For the text-containing cell, return its midpoint in (X, Y) coordinate format. 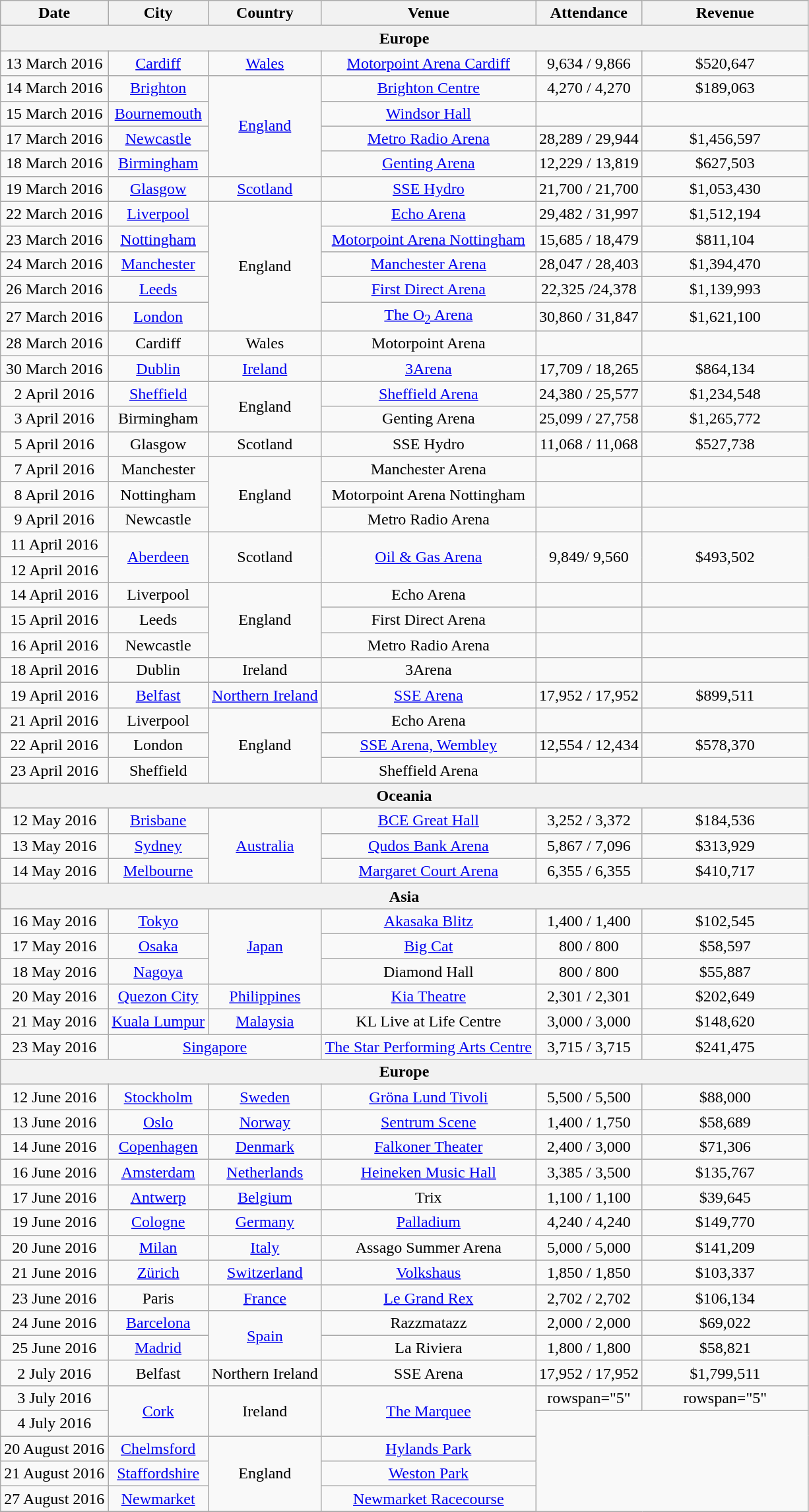
Spain (265, 1335)
$410,717 (725, 871)
$1,394,470 (725, 264)
Gröna Lund Tivoli (428, 1097)
Antwerp (158, 1197)
24,380 / 25,577 (589, 394)
13 March 2016 (54, 63)
29,482 / 31,997 (589, 214)
21 June 2016 (54, 1273)
5,867 / 7,096 (589, 846)
Date (54, 13)
20 August 2016 (54, 1449)
27 March 2016 (54, 317)
2 July 2016 (54, 1373)
5 April 2016 (54, 444)
$578,370 (725, 745)
Trix (428, 1197)
28 March 2016 (54, 344)
The Marquee (428, 1410)
1,100 / 1,100 (589, 1197)
18 April 2016 (54, 670)
19 June 2016 (54, 1222)
21 August 2016 (54, 1474)
25,099 / 27,758 (589, 419)
Windsor Hall (428, 113)
Belgium (265, 1197)
The Star Performing Arts Centre (428, 1047)
$69,022 (725, 1323)
Motorpoint Arena Cardiff (428, 63)
Newmarket (158, 1499)
Brighton Centre (428, 88)
22 March 2016 (54, 214)
Milan (158, 1247)
Cologne (158, 1222)
15 March 2016 (54, 113)
Brighton (158, 88)
25 June 2016 (54, 1348)
27 August 2016 (54, 1499)
Barcelona (158, 1323)
Akasaka Blitz (428, 921)
2 April 2016 (54, 394)
Quezon City (158, 996)
3 July 2016 (54, 1398)
Copenhagen (158, 1147)
15,685 / 18,479 (589, 239)
$202,649 (725, 996)
23 March 2016 (54, 239)
Country (265, 13)
Aberdeen (158, 557)
20 May 2016 (54, 996)
Bournemouth (158, 113)
$141,209 (725, 1247)
$627,503 (725, 164)
$1,621,100 (725, 317)
16 May 2016 (54, 921)
Nagoya (158, 971)
11,068 / 11,068 (589, 444)
14 April 2016 (54, 594)
Razzmatazz (428, 1323)
1,800 / 1,800 (589, 1348)
Weston Park (428, 1474)
Madrid (158, 1348)
$1,053,430 (725, 189)
Oil & Gas Arena (428, 557)
13 June 2016 (54, 1122)
5,500 / 5,500 (589, 1097)
$55,887 (725, 971)
3,000 / 3,000 (589, 1022)
$1,265,772 (725, 419)
4,270 / 4,270 (589, 88)
12 May 2016 (54, 821)
$39,645 (725, 1197)
Denmark (265, 1147)
$184,536 (725, 821)
17 May 2016 (54, 946)
Volkshaus (428, 1273)
Sentrum Scene (428, 1122)
18 May 2016 (54, 971)
30,860 / 31,847 (589, 317)
Le Grand Rex (428, 1298)
Diamond Hall (428, 971)
$103,337 (725, 1273)
14 March 2016 (54, 88)
$149,770 (725, 1222)
5,000 / 5,000 (589, 1247)
15 April 2016 (54, 620)
SSE Arena, Wembley (428, 745)
30 March 2016 (54, 369)
8 April 2016 (54, 494)
$58,597 (725, 946)
12 April 2016 (54, 569)
12,554 / 12,434 (589, 745)
4 July 2016 (54, 1424)
Philippines (265, 996)
4,240 / 4,240 (589, 1222)
7 April 2016 (54, 469)
$1,456,597 (725, 139)
Italy (265, 1247)
21 April 2016 (54, 720)
$148,620 (725, 1022)
1,400 / 1,750 (589, 1122)
18 March 2016 (54, 164)
26 March 2016 (54, 289)
Osaka (158, 946)
$189,063 (725, 88)
9,849/ 9,560 (589, 557)
Assago Summer Arena (428, 1247)
Singapore (215, 1047)
Motorpoint Arena (428, 344)
$1,139,993 (725, 289)
2,301 / 2,301 (589, 996)
1,850 / 1,850 (589, 1273)
Switzerland (265, 1273)
The O2 Arena (428, 317)
Tokyo (158, 921)
Japan (265, 946)
3,715 / 3,715 (589, 1047)
28,047 / 28,403 (589, 264)
24 March 2016 (54, 264)
City (158, 13)
Hylands Park (428, 1449)
Palladium (428, 1222)
2,000 / 2,000 (589, 1323)
$811,104 (725, 239)
Falkoner Theater (428, 1147)
20 June 2016 (54, 1247)
$71,306 (725, 1147)
Qudos Bank Arena (428, 846)
Norway (265, 1122)
$1,234,548 (725, 394)
16 April 2016 (54, 645)
Kuala Lumpur (158, 1022)
$241,475 (725, 1047)
$493,502 (725, 557)
13 May 2016 (54, 846)
Sydney (158, 846)
Paris (158, 1298)
3,252 / 3,372 (589, 821)
1,400 / 1,400 (589, 921)
$102,545 (725, 921)
Margaret Court Arena (428, 871)
$106,134 (725, 1298)
16 June 2016 (54, 1172)
17,709 / 18,265 (589, 369)
6,355 / 6,355 (589, 871)
22 April 2016 (54, 745)
9 April 2016 (54, 519)
3,385 / 3,500 (589, 1172)
Big Cat (428, 946)
Zürich (158, 1273)
Australia (265, 846)
Melbourne (158, 871)
Amsterdam (158, 1172)
9,634 / 9,866 (589, 63)
Malaysia (265, 1022)
$58,689 (725, 1122)
23 April 2016 (54, 771)
Attendance (589, 13)
BCE Great Hall (428, 821)
Venue (428, 13)
14 June 2016 (54, 1147)
3 April 2016 (54, 419)
$527,738 (725, 444)
$88,000 (725, 1097)
17 March 2016 (54, 139)
2,702 / 2,702 (589, 1298)
Newmarket Racecourse (428, 1499)
Sweden (265, 1097)
12 June 2016 (54, 1097)
28,289 / 29,944 (589, 139)
Stockholm (158, 1097)
$313,929 (725, 846)
23 May 2016 (54, 1047)
14 May 2016 (54, 871)
La Riviera (428, 1348)
Germany (265, 1222)
21,700 / 21,700 (589, 189)
Kia Theatre (428, 996)
Chelmsford (158, 1449)
Asia (404, 896)
Cork (158, 1410)
$899,511 (725, 695)
$58,821 (725, 1348)
11 April 2016 (54, 544)
19 March 2016 (54, 189)
22,325 /24,378 (589, 289)
$864,134 (725, 369)
$1,799,511 (725, 1373)
17 June 2016 (54, 1197)
$520,647 (725, 63)
12,229 / 13,819 (589, 164)
Heineken Music Hall (428, 1172)
21 May 2016 (54, 1022)
KL Live at Life Centre (428, 1022)
Brisbane (158, 821)
2,400 / 3,000 (589, 1147)
Netherlands (265, 1172)
France (265, 1298)
23 June 2016 (54, 1298)
$1,512,194 (725, 214)
19 April 2016 (54, 695)
Oslo (158, 1122)
Revenue (725, 13)
Oceania (404, 796)
Staffordshire (158, 1474)
24 June 2016 (54, 1323)
$135,767 (725, 1172)
